Detect which cell encompasses the target text, then output its (x, y) center coordinate. 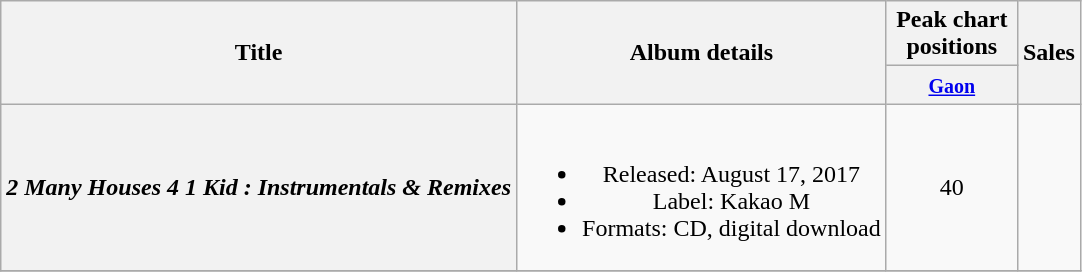
Album details (702, 52)
2 Many Houses 4 1 Kid : Instrumentals & Remixes (259, 188)
40 (952, 188)
Title (259, 52)
Peak chart positions (952, 34)
Sales (1048, 52)
Released: August 17, 2017Label: Kakao MFormats: CD, digital download (702, 188)
Gaon (952, 85)
